Extract the [X, Y] coordinate from the center of the cell holding the provided text.  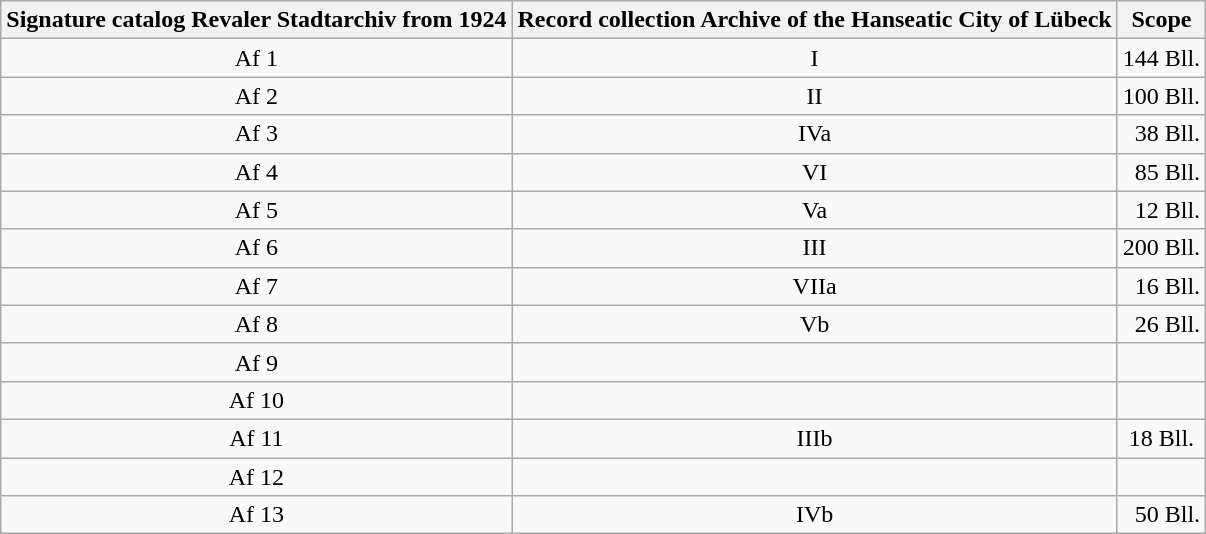
Va [814, 210]
200 Bll. [1161, 248]
100 Bll. [1161, 96]
Af 5 [256, 210]
Af 4 [256, 172]
Af 2 [256, 96]
18 Bll. [1161, 438]
Record collection Archive of the Hanseatic City of Lübeck [814, 20]
Af 10 [256, 400]
50 Bll. [1161, 515]
85 Bll. [1161, 172]
Af 3 [256, 134]
Af 11 [256, 438]
16 Bll. [1161, 286]
IVb [814, 515]
Signature catalog Revaler Stadtarchiv from 1924 [256, 20]
Af 7 [256, 286]
IIIb [814, 438]
Af 13 [256, 515]
VI [814, 172]
12 Bll. [1161, 210]
II [814, 96]
IVa [814, 134]
Af 9 [256, 362]
Af 6 [256, 248]
I [814, 58]
Af 1 [256, 58]
Scope [1161, 20]
Af 12 [256, 477]
26 Bll. [1161, 324]
38 Bll. [1161, 134]
VIIa [814, 286]
Af 8 [256, 324]
Vb [814, 324]
144 Bll. [1161, 58]
III [814, 248]
